Pinpoint the cell where the given text exists, returning its (x, y) midpoint coordinate. 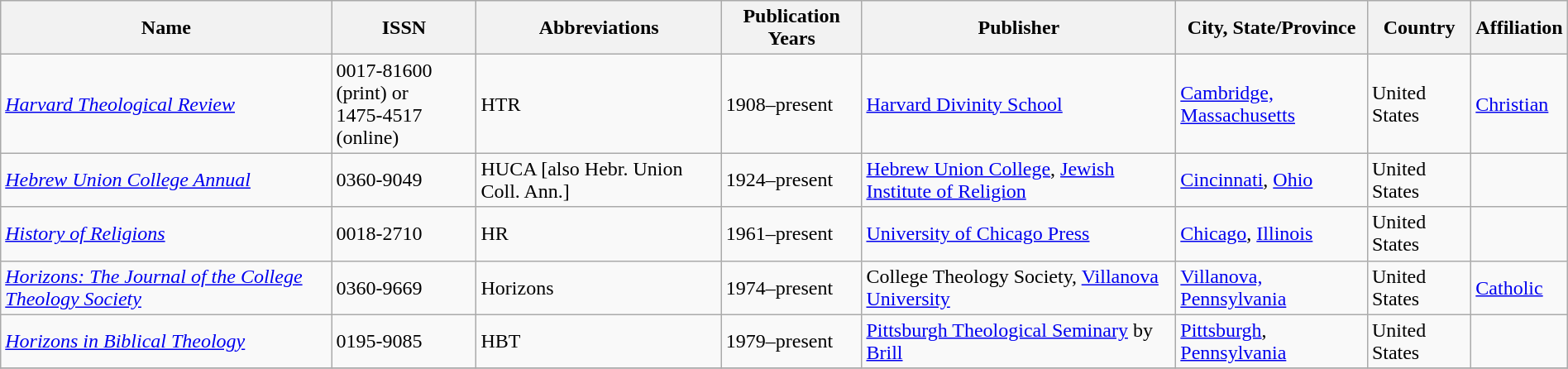
0195-9085 (404, 341)
Christian (1519, 104)
HBT (599, 341)
Publication Years (791, 28)
Pittsburgh, Pennsylvania (1272, 341)
Hebrew Union College, Jewish Institute of Religion (1019, 180)
College Theology Society, Villanova University (1019, 288)
Country (1419, 28)
HR (599, 233)
City, State/Province (1272, 28)
1924–present (791, 180)
Villanova, Pennsylvania (1272, 288)
1961–present (791, 233)
History of Religions (166, 233)
Pittsburgh Theological Seminary by Brill (1019, 341)
Cambridge, Massachusetts (1272, 104)
Affiliation (1519, 28)
Harvard Divinity School (1019, 104)
ISSN (404, 28)
Abbreviations (599, 28)
Horizons (599, 288)
1908–present (791, 104)
0018-2710 (404, 233)
Horizons in Biblical Theology (166, 341)
Hebrew Union College Annual (166, 180)
Name (166, 28)
1979–present (791, 341)
0017-81600 (print) or1475-4517 (online) (404, 104)
0360-9669 (404, 288)
Catholic (1519, 288)
Chicago, Illinois (1272, 233)
Cincinnati, Ohio (1272, 180)
0360-9049 (404, 180)
1974–present (791, 288)
Publisher (1019, 28)
HUCA [also Hebr. Union Coll. Ann.] (599, 180)
Horizons: The Journal of the College Theology Society (166, 288)
HTR (599, 104)
Harvard Theological Review (166, 104)
University of Chicago Press (1019, 233)
